Identify which cell holds the provided text, then report its (x, y) central coordinate. 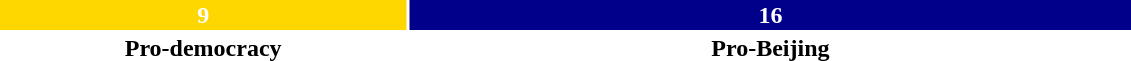
9 (203, 15)
16 (770, 15)
